Search for the cell housing the specified text and yield its (X, Y) center coordinate. 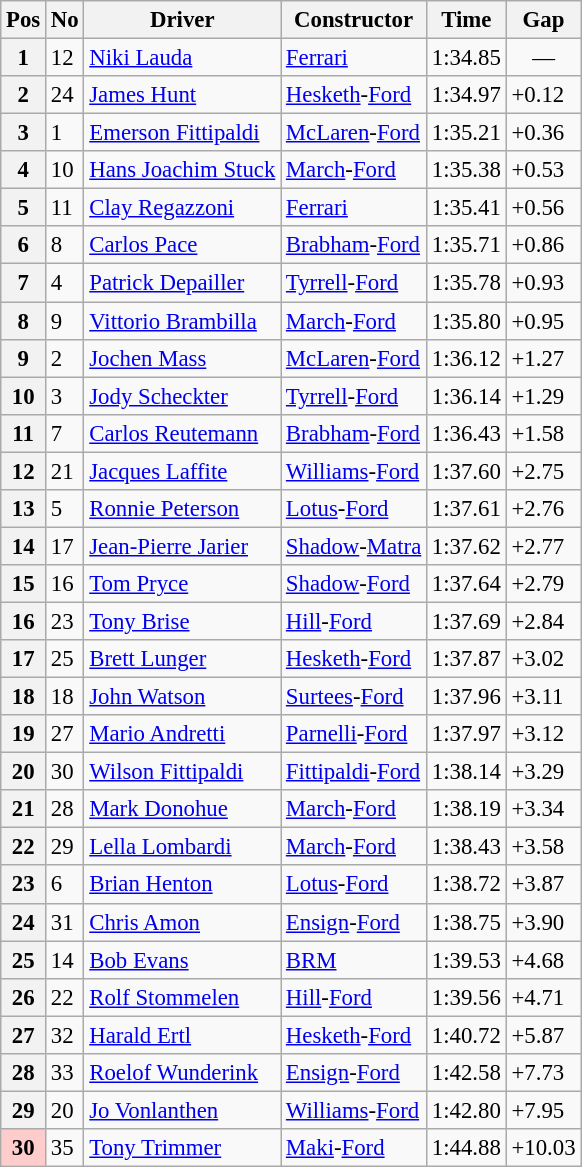
32 (65, 1035)
Maki-Ford (354, 1148)
Tony Trimmer (182, 1148)
Emerson Fittipaldi (182, 133)
26 (24, 997)
+2.84 (544, 621)
1:35.78 (467, 283)
Patrick Depailler (182, 283)
Driver (182, 20)
+0.86 (544, 245)
+0.12 (544, 95)
31 (65, 922)
Rolf Stommelen (182, 997)
1:35.21 (467, 133)
James Hunt (182, 95)
Lella Lombardi (182, 847)
+1.27 (544, 358)
1:38.14 (467, 772)
Jo Vonlanthen (182, 1110)
Hans Joachim Stuck (182, 170)
Clay Regazzoni (182, 208)
+3.02 (544, 659)
1:37.60 (467, 471)
+0.56 (544, 208)
+3.29 (544, 772)
1:37.96 (467, 697)
+3.34 (544, 809)
+2.77 (544, 546)
1:38.43 (467, 847)
John Watson (182, 697)
Parnelli-Ford (354, 734)
Brett Lunger (182, 659)
+7.73 (544, 1073)
Time (467, 20)
1:34.97 (467, 95)
Mario Andretti (182, 734)
1:35.71 (467, 245)
33 (65, 1073)
1:36.12 (467, 358)
+10.03 (544, 1148)
Shadow-Ford (354, 584)
Tony Brise (182, 621)
1:35.41 (467, 208)
Fittipaldi-Ford (354, 772)
+1.58 (544, 433)
+3.58 (544, 847)
Niki Lauda (182, 58)
1:42.80 (467, 1110)
1:37.69 (467, 621)
13 (24, 509)
Carlos Reutemann (182, 433)
Chris Amon (182, 922)
+4.68 (544, 960)
Gap (544, 20)
+3.87 (544, 885)
+0.93 (544, 283)
+0.36 (544, 133)
+2.76 (544, 509)
Roelof Wunderink (182, 1073)
Mark Donohue (182, 809)
1:44.88 (467, 1148)
Carlos Pace (182, 245)
19 (24, 734)
Brian Henton (182, 885)
+1.29 (544, 396)
1:37.62 (467, 546)
+3.12 (544, 734)
1:39.53 (467, 960)
+2.79 (544, 584)
1:37.64 (467, 584)
+0.53 (544, 170)
Jochen Mass (182, 358)
1:42.58 (467, 1073)
Jacques Laffite (182, 471)
1:39.56 (467, 997)
1:38.72 (467, 885)
1:36.14 (467, 396)
Pos (24, 20)
Wilson Fittipaldi (182, 772)
1:40.72 (467, 1035)
+3.11 (544, 697)
BRM (354, 960)
No (65, 20)
+3.90 (544, 922)
1:38.19 (467, 809)
+4.71 (544, 997)
Jean-Pierre Jarier (182, 546)
Tom Pryce (182, 584)
— (544, 58)
Ronnie Peterson (182, 509)
15 (24, 584)
1:36.43 (467, 433)
1:37.97 (467, 734)
Vittorio Brambilla (182, 321)
+7.95 (544, 1110)
Jody Scheckter (182, 396)
1:35.38 (467, 170)
Harald Ertl (182, 1035)
1:38.75 (467, 922)
1:37.61 (467, 509)
Bob Evans (182, 960)
+5.87 (544, 1035)
Constructor (354, 20)
1:34.85 (467, 58)
+2.75 (544, 471)
1:35.80 (467, 321)
35 (65, 1148)
1:37.87 (467, 659)
+0.95 (544, 321)
Shadow-Matra (354, 546)
Surtees-Ford (354, 697)
